Provide the (X, Y) coordinate of the cell's center where the given text is located.  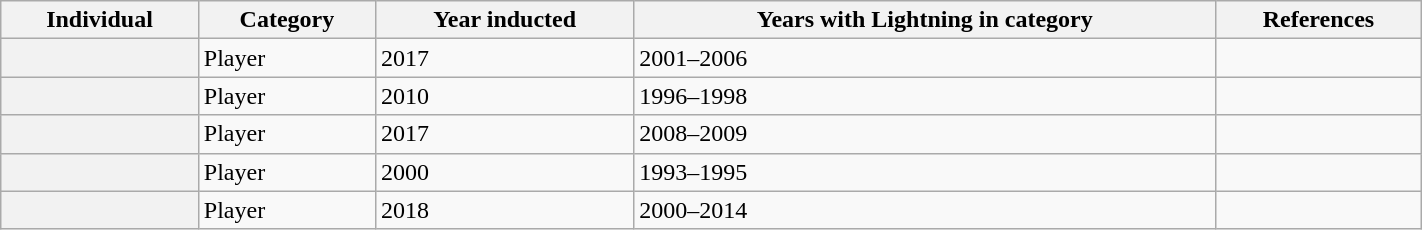
Years with Lightning in category (925, 20)
Category (286, 20)
Year inducted (505, 20)
2008–2009 (925, 134)
Individual (100, 20)
References (1319, 20)
1996–1998 (925, 96)
2000–2014 (925, 210)
2010 (505, 96)
2001–2006 (925, 58)
2018 (505, 210)
2000 (505, 172)
1993–1995 (925, 172)
